Return (x, y) of the center of cell containing provided text 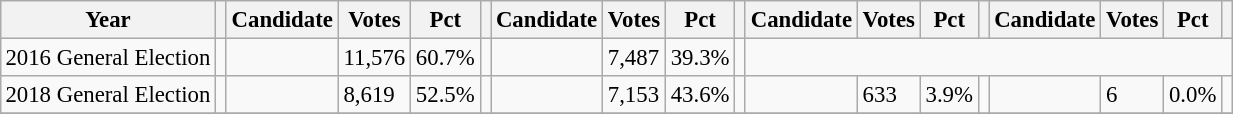
11,576 (374, 57)
Year (108, 20)
3.9% (949, 95)
633 (888, 95)
60.7% (446, 57)
2016 General Election (108, 57)
2018 General Election (108, 95)
8,619 (374, 95)
7,487 (634, 57)
43.6% (700, 95)
52.5% (446, 95)
39.3% (700, 57)
7,153 (634, 95)
6 (1132, 95)
0.0% (1193, 95)
